Detect which cell encompasses the target text, then output its (X, Y) center coordinate. 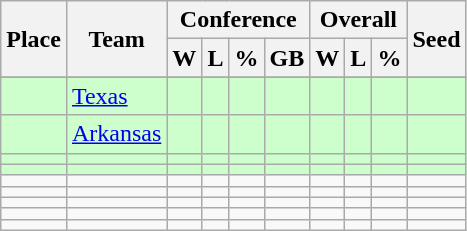
Overall (358, 20)
Arkansas (116, 134)
Place (34, 39)
GB (287, 58)
Seed (436, 39)
Texas (116, 96)
Conference (238, 20)
Team (116, 39)
